Find where the given text appears and provide that cell's center as [X, Y] coordinate. 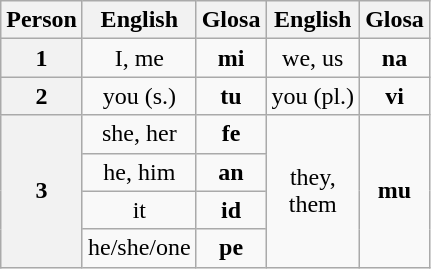
pe [231, 248]
he/she/one [139, 248]
it [139, 210]
she, her [139, 134]
I, me [139, 58]
you (pl.) [313, 96]
he, him [139, 172]
they, them [313, 191]
id [231, 210]
2 [42, 96]
1 [42, 58]
vi [395, 96]
we, us [313, 58]
mu [395, 191]
fe [231, 134]
mi [231, 58]
Person [42, 20]
3 [42, 191]
na [395, 58]
an [231, 172]
you (s.) [139, 96]
tu [231, 96]
